Determine the (x, y) coordinate at the center of the cell enclosing the given text.  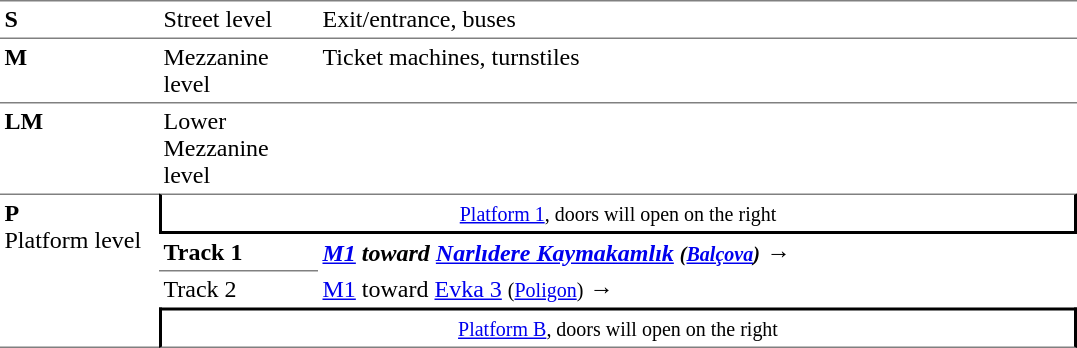
Platform B, doors will open on the right (618, 328)
Ticket machines, turnstiles (698, 70)
M1 toward Evka 3 (Poligon) → (698, 290)
Exit/entrance, buses (698, 19)
Street level (238, 19)
Mezzanine level (238, 70)
Lower Mezzanine level (238, 148)
Platform 1, doors will open on the right (618, 214)
PPlatform level (80, 271)
LM (80, 148)
S (80, 19)
M (80, 70)
Track 2 (238, 290)
Track 1 (238, 253)
M1 toward Narlıdere Kaymakamlık (Balçova) → (698, 253)
